Extract the (x, y) coordinate from the center of the cell holding the provided text.  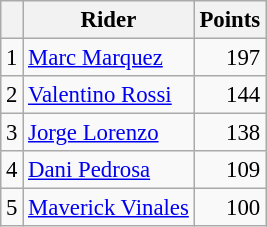
4 (12, 170)
100 (230, 208)
Maverick Vinales (108, 208)
138 (230, 133)
Dani Pedrosa (108, 170)
109 (230, 170)
2 (12, 95)
5 (12, 208)
Points (230, 20)
Valentino Rossi (108, 95)
1 (12, 58)
3 (12, 133)
Marc Marquez (108, 58)
144 (230, 95)
Rider (108, 20)
197 (230, 58)
Jorge Lorenzo (108, 133)
